Return (X, Y) of the center of cell containing provided text 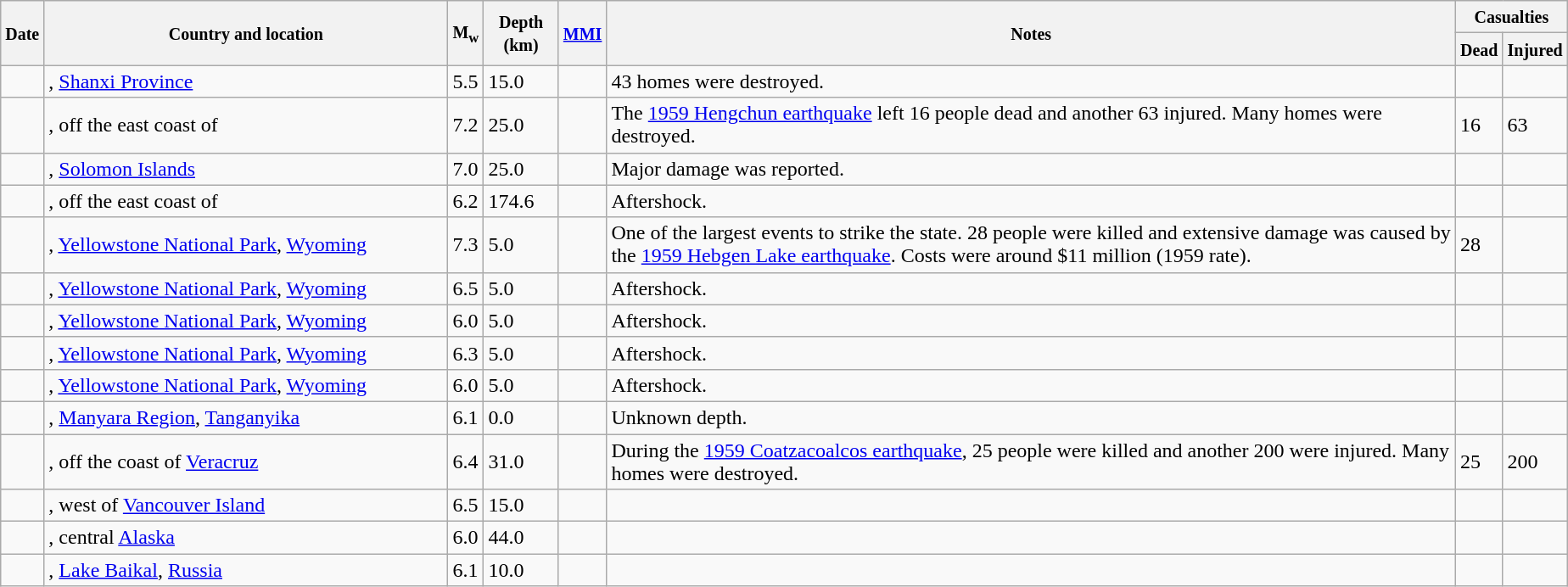
Injured (1535, 49)
Dead (1479, 49)
, Lake Baikal, Russia (246, 570)
The 1959 Hengchun earthquake left 16 people dead and another 63 injured. Many homes were destroyed. (1032, 126)
MMI (582, 33)
, Shanxi Province (246, 81)
25 (1479, 461)
Date (22, 33)
, west of Vancouver Island (246, 506)
Depth (km) (521, 33)
7.0 (466, 169)
7.2 (466, 126)
28 (1479, 244)
10.0 (521, 570)
Mw (466, 33)
Unknown depth. (1032, 417)
63 (1535, 126)
174.6 (521, 201)
, Solomon Islands (246, 169)
, Manyara Region, Tanganyika (246, 417)
200 (1535, 461)
, central Alaska (246, 538)
6.4 (466, 461)
0.0 (521, 417)
, off the coast of Veracruz (246, 461)
43 homes were destroyed. (1032, 81)
Country and location (246, 33)
16 (1479, 126)
Major damage was reported. (1032, 169)
6.3 (466, 353)
6.2 (466, 201)
Notes (1032, 33)
During the 1959 Coatzacoalcos earthquake, 25 people were killed and another 200 were injured. Many homes were destroyed. (1032, 461)
7.3 (466, 244)
31.0 (521, 461)
44.0 (521, 538)
5.5 (466, 81)
Casualties (1511, 17)
